Locate the cell with the specified text and output its (x, y) center coordinate. 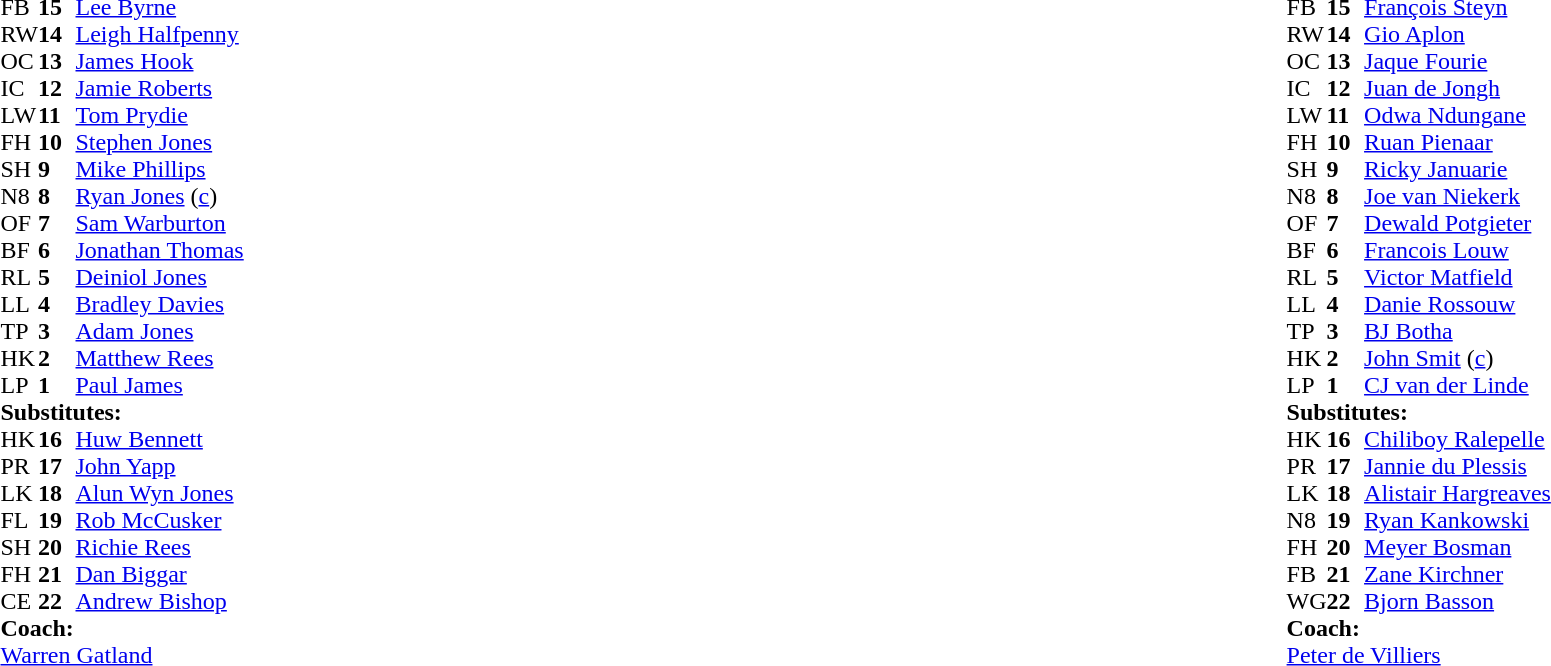
Leigh Halfpenny (160, 34)
Gio Aplon (1458, 34)
Jaque Fourie (1458, 62)
Dan Biggar (160, 574)
Danie Rossouw (1458, 304)
Alun Wyn Jones (160, 494)
Jonathan Thomas (160, 250)
Meyer Bosman (1458, 548)
James Hook (160, 62)
Deiniol Jones (160, 278)
John Yapp (160, 466)
Zane Kirchner (1458, 574)
BJ Botha (1458, 332)
Alistair Hargreaves (1458, 494)
Chiliboy Ralepelle (1458, 440)
Richie Rees (160, 548)
Rob McCusker (160, 520)
Juan de Jongh (1458, 88)
Dewald Potgieter (1458, 224)
Francois Louw (1458, 250)
Ricky Januarie (1458, 170)
Mike Phillips (160, 170)
FB (1307, 574)
CJ van der Linde (1458, 386)
Odwa Ndungane (1458, 116)
Matthew Rees (160, 358)
Victor Matfield (1458, 278)
John Smit (c) (1458, 358)
WG (1307, 602)
Jannie du Plessis (1458, 466)
Paul James (160, 386)
Adam Jones (160, 332)
Tom Prydie (160, 116)
Sam Warburton (160, 224)
CE (19, 602)
Ruan Pienaar (1458, 142)
Andrew Bishop (160, 602)
Bradley Davies (160, 304)
FL (19, 520)
Joe van Niekerk (1458, 196)
Ryan Kankowski (1458, 520)
Bjorn Basson (1458, 602)
Huw Bennett (160, 440)
Ryan Jones (c) (160, 196)
Stephen Jones (160, 142)
Jamie Roberts (160, 88)
